Return the [X, Y] coordinate for the center point of the cell that contains the specified text.  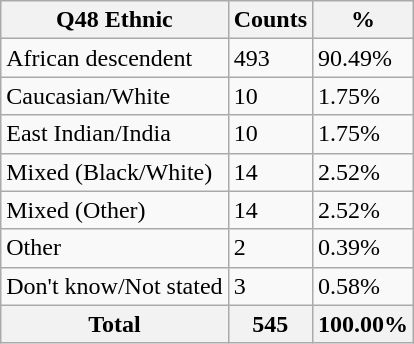
0.39% [364, 248]
Mixed (Other) [114, 210]
Other [114, 248]
90.49% [364, 58]
Total [114, 324]
0.58% [364, 286]
African descendent [114, 58]
545 [270, 324]
% [364, 20]
493 [270, 58]
Caucasian/White [114, 96]
Mixed (Black/White) [114, 172]
Counts [270, 20]
East Indian/India [114, 134]
3 [270, 286]
Don't know/Not stated [114, 286]
100.00% [364, 324]
2 [270, 248]
Q48 Ethnic [114, 20]
